Locate the cell with the specified text and output its [X, Y] center coordinate. 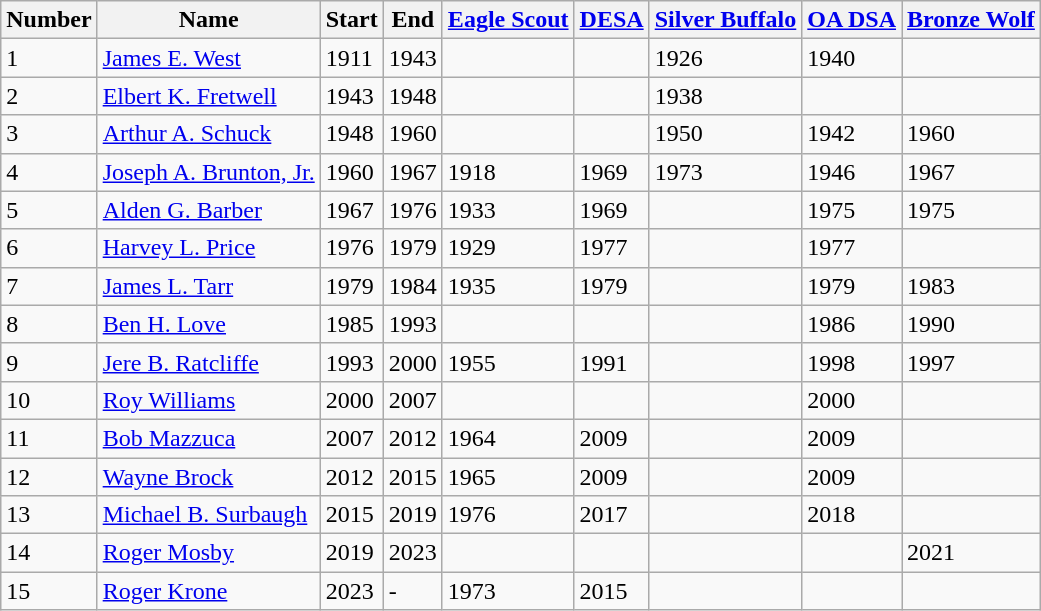
4 [49, 172]
Eagle Scout [508, 20]
DESA [612, 20]
1965 [508, 477]
Arthur A. Schuck [208, 134]
1918 [508, 172]
Silver Buffalo [726, 20]
Roger Mosby [208, 553]
Ben H. Love [208, 324]
Harvey L. Price [208, 248]
Roy Williams [208, 400]
1964 [508, 438]
Elbert K. Fretwell [208, 96]
- [412, 591]
Wayne Brock [208, 477]
2017 [612, 515]
1940 [852, 58]
1935 [508, 286]
1911 [352, 58]
5 [49, 210]
1998 [852, 362]
6 [49, 248]
1942 [852, 134]
1926 [726, 58]
1929 [508, 248]
End [412, 20]
1946 [852, 172]
Bob Mazzuca [208, 438]
1 [49, 58]
1986 [852, 324]
James L. Tarr [208, 286]
Start [352, 20]
1955 [508, 362]
3 [49, 134]
7 [49, 286]
Michael B. Surbaugh [208, 515]
Roger Krone [208, 591]
9 [49, 362]
1991 [612, 362]
11 [49, 438]
1990 [972, 324]
8 [49, 324]
OA DSA [852, 20]
15 [49, 591]
13 [49, 515]
12 [49, 477]
Jere B. Ratcliffe [208, 362]
10 [49, 400]
Bronze Wolf [972, 20]
1983 [972, 286]
Number [49, 20]
James E. West [208, 58]
Alden G. Barber [208, 210]
2 [49, 96]
1933 [508, 210]
14 [49, 553]
1950 [726, 134]
2021 [972, 553]
1997 [972, 362]
1984 [412, 286]
Name [208, 20]
1938 [726, 96]
Joseph A. Brunton, Jr. [208, 172]
1985 [352, 324]
2018 [852, 515]
